Extract the (X, Y) coordinate from the center of the cell holding the provided text.  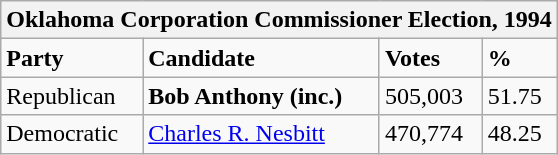
Party (72, 58)
Oklahoma Corporation Commissioner Election, 1994 (280, 20)
48.25 (520, 134)
Republican (72, 96)
Democratic (72, 134)
Votes (430, 58)
% (520, 58)
51.75 (520, 96)
505,003 (430, 96)
Bob Anthony (inc.) (262, 96)
470,774 (430, 134)
Charles R. Nesbitt (262, 134)
Candidate (262, 58)
